Pinpoint the cell where the given text exists, returning its (x, y) midpoint coordinate. 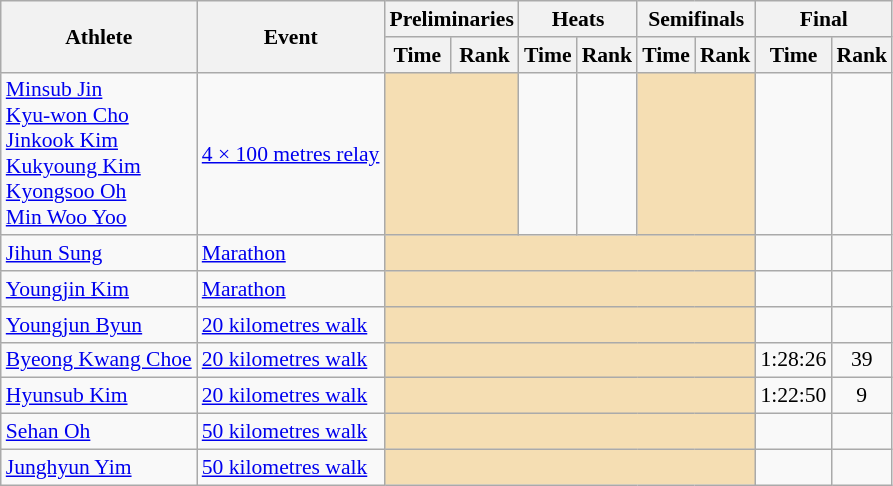
Jihun Sung (99, 254)
1:28:26 (793, 360)
Hyunsub Kim (99, 396)
4 × 100 metres relay (291, 154)
Youngjin Kim (99, 289)
Sehan Oh (99, 432)
Semifinals (696, 19)
Preliminaries (451, 19)
Junghyun Yim (99, 467)
39 (862, 360)
1:22:50 (793, 396)
Event (291, 36)
Minsub JinKyu-won ChoJinkook KimKukyoung KimKyongsoo OhMin Woo Yoo (99, 154)
9 (862, 396)
Final (824, 19)
Heats (578, 19)
Youngjun Byun (99, 325)
Athlete (99, 36)
Byeong Kwang Choe (99, 360)
